Search for the cell housing the specified text and yield its (x, y) center coordinate. 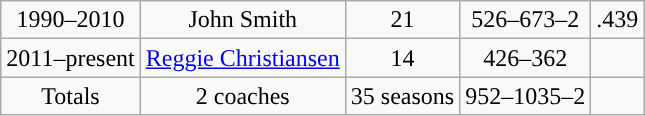
Totals (70, 96)
21 (402, 20)
426–362 (526, 58)
526–673–2 (526, 20)
John Smith (242, 20)
35 seasons (402, 96)
.439 (618, 20)
952–1035–2 (526, 96)
Reggie Christiansen (242, 58)
14 (402, 58)
2011–present (70, 58)
2 coaches (242, 96)
1990–2010 (70, 20)
